Return [X, Y] of the center of cell containing provided text 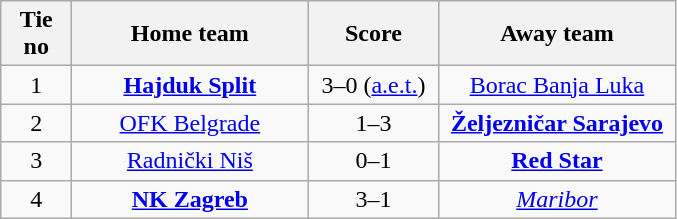
Hajduk Split [190, 85]
Maribor [557, 199]
NK Zagreb [190, 199]
Score [374, 34]
3 [36, 161]
1–3 [374, 123]
0–1 [374, 161]
Home team [190, 34]
Željezničar Sarajevo [557, 123]
4 [36, 199]
Radnički Niš [190, 161]
Borac Banja Luka [557, 85]
Red Star [557, 161]
Away team [557, 34]
2 [36, 123]
Tie no [36, 34]
3–1 [374, 199]
OFK Belgrade [190, 123]
1 [36, 85]
3–0 (a.e.t.) [374, 85]
